Return [x, y] of the center of cell containing provided text 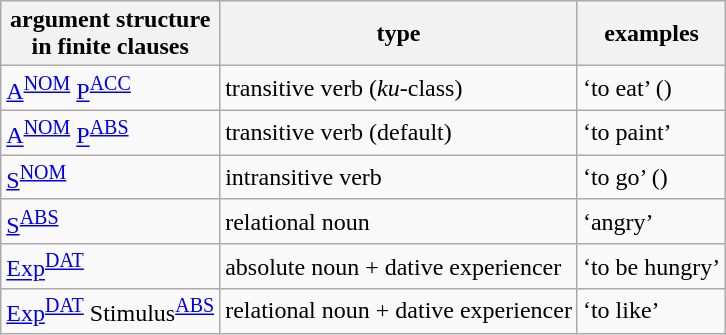
transitive verb (ku-class) [399, 88]
intransitive verb [399, 178]
‘to go’ () [651, 178]
ExpDAT StimulusABS [110, 312]
‘to paint’ [651, 132]
absolute noun + dative experiencer [399, 266]
argument structure in finite clauses [110, 34]
ExpDAT [110, 266]
ANOM PABS [110, 132]
‘to eat’ () [651, 88]
‘angry’ [651, 222]
SNOM [110, 178]
examples [651, 34]
ANOM PACC [110, 88]
‘to like’ [651, 312]
‘to be hungry’ [651, 266]
SABS [110, 222]
relational noun [399, 222]
type [399, 34]
relational noun + dative experiencer [399, 312]
transitive verb (default) [399, 132]
